Return the [x, y] coordinate for the center point of the cell that contains the specified text.  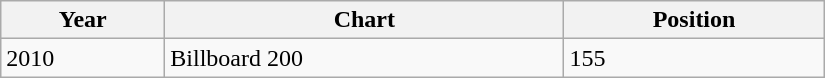
Billboard 200 [364, 58]
Year [83, 20]
155 [694, 58]
Position [694, 20]
Chart [364, 20]
2010 [83, 58]
